Find where the given text appears and provide that cell's center as (X, Y) coordinate. 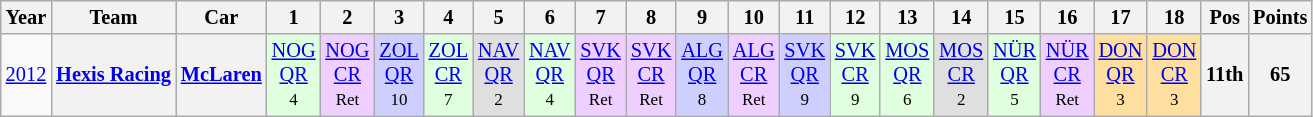
DONQR3 (1121, 75)
DONCR3 (1174, 75)
Year (26, 17)
11th (1224, 75)
6 (550, 17)
SVKQR9 (804, 75)
1 (294, 17)
SVKQRRet (600, 75)
MOSCR2 (961, 75)
11 (804, 17)
Pos (1224, 17)
4 (448, 17)
15 (1014, 17)
NAVQR2 (498, 75)
14 (961, 17)
SVKCRRet (651, 75)
Team (114, 17)
NÜRQR5 (1014, 75)
McLaren (222, 75)
17 (1121, 17)
Points (1280, 17)
65 (1280, 75)
ZOLQR10 (398, 75)
2012 (26, 75)
NÜRCRRet (1068, 75)
10 (754, 17)
ALGQR8 (702, 75)
5 (498, 17)
Hexis Racing (114, 75)
2 (348, 17)
ZOLCR7 (448, 75)
SVKCR9 (855, 75)
Car (222, 17)
8 (651, 17)
12 (855, 17)
NOGCRRet (348, 75)
NOGQR4 (294, 75)
NAVQR4 (550, 75)
3 (398, 17)
16 (1068, 17)
18 (1174, 17)
MOSQR6 (907, 75)
9 (702, 17)
13 (907, 17)
7 (600, 17)
ALGCRRet (754, 75)
